Identify which cell holds the provided text, then report its [X, Y] central coordinate. 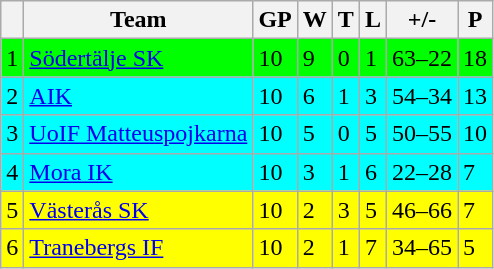
63–22 [422, 58]
9 [314, 58]
P [476, 20]
46–66 [422, 210]
AIK [138, 96]
Team [138, 20]
Västerås SK [138, 210]
T [346, 20]
UoIF Matteuspojkarna [138, 134]
Tranebergs IF [138, 248]
Södertälje SK [138, 58]
13 [476, 96]
50–55 [422, 134]
Mora IK [138, 172]
4 [12, 172]
22–28 [422, 172]
54–34 [422, 96]
18 [476, 58]
GP [275, 20]
34–65 [422, 248]
+/- [422, 20]
L [372, 20]
W [314, 20]
